Search for the cell housing the specified text and yield its [x, y] center coordinate. 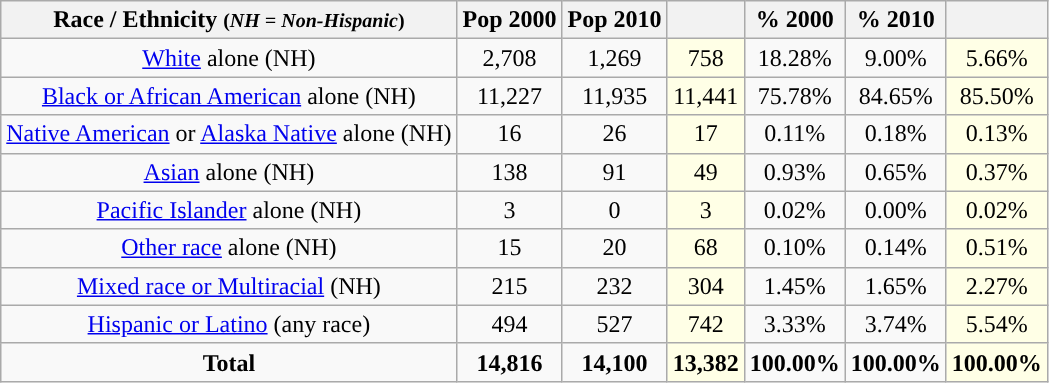
758 [706, 58]
2,708 [510, 58]
Mixed race or Multiracial (NH) [229, 286]
0.11% [794, 134]
49 [706, 172]
0.14% [896, 248]
494 [510, 324]
527 [614, 324]
304 [706, 286]
68 [706, 248]
138 [510, 172]
1,269 [614, 58]
14,816 [510, 362]
0.18% [896, 134]
Asian alone (NH) [229, 172]
3.74% [896, 324]
Pop 2010 [614, 20]
5.54% [996, 324]
Pop 2000 [510, 20]
17 [706, 134]
White alone (NH) [229, 58]
Hispanic or Latino (any race) [229, 324]
75.78% [794, 96]
20 [614, 248]
91 [614, 172]
14,100 [614, 362]
3.33% [794, 324]
Race / Ethnicity (NH = Non-Hispanic) [229, 20]
Black or African American alone (NH) [229, 96]
0 [614, 210]
Pacific Islander alone (NH) [229, 210]
% 2000 [794, 20]
Total [229, 362]
26 [614, 134]
0.51% [996, 248]
84.65% [896, 96]
9.00% [896, 58]
215 [510, 286]
13,382 [706, 362]
Other race alone (NH) [229, 248]
742 [706, 324]
Native American or Alaska Native alone (NH) [229, 134]
2.27% [996, 286]
% 2010 [896, 20]
18.28% [794, 58]
0.10% [794, 248]
11,227 [510, 96]
0.65% [896, 172]
5.66% [996, 58]
15 [510, 248]
11,935 [614, 96]
0.37% [996, 172]
1.45% [794, 286]
85.50% [996, 96]
16 [510, 134]
0.93% [794, 172]
11,441 [706, 96]
1.65% [896, 286]
232 [614, 286]
0.13% [996, 134]
0.00% [896, 210]
